For the text-containing cell, return its midpoint in (X, Y) coordinate format. 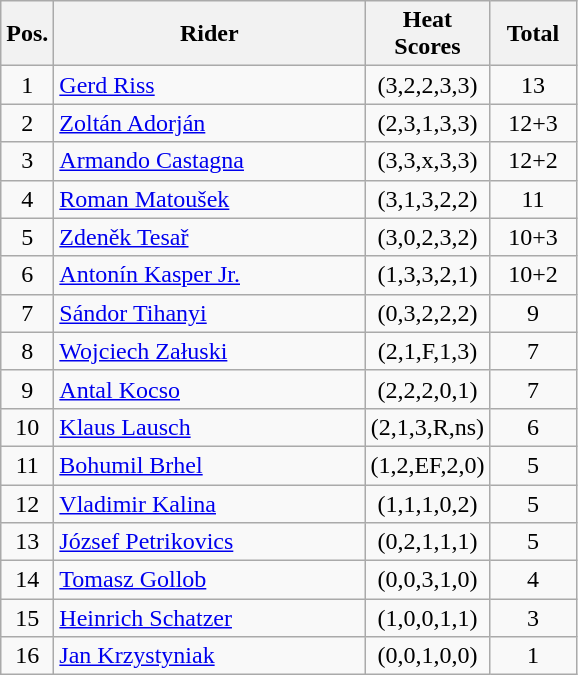
Rider (210, 34)
(0,0,1,0,0) (428, 656)
10+3 (533, 237)
Klaus Lausch (210, 427)
15 (28, 618)
10 (28, 427)
Antal Kocso (210, 389)
(1,3,3,2,1) (428, 275)
Gerd Riss (210, 85)
(3,1,3,2,2) (428, 199)
Total (533, 34)
Roman Matoušek (210, 199)
(3,3,x,3,3) (428, 161)
(2,3,1,3,3) (428, 123)
Jan Krzystyniak (210, 656)
16 (28, 656)
(2,1,F,1,3) (428, 351)
József Petrikovics (210, 542)
Wojciech Załuski (210, 351)
Heinrich Schatzer (210, 618)
Vladimir Kalina (210, 503)
(3,2,2,3,3) (428, 85)
(3,0,2,3,2) (428, 237)
Tomasz Gollob (210, 580)
(2,2,2,0,1) (428, 389)
14 (28, 580)
Antonín Kasper Jr. (210, 275)
(0,0,3,1,0) (428, 580)
(0,3,2,2,2) (428, 313)
(1,2,EF,2,0) (428, 465)
(1,1,1,0,2) (428, 503)
2 (28, 123)
Zoltán Adorján (210, 123)
Sándor Tihanyi (210, 313)
10+2 (533, 275)
12+3 (533, 123)
(1,0,0,1,1) (428, 618)
(0,2,1,1,1) (428, 542)
Armando Castagna (210, 161)
12+2 (533, 161)
Heat Scores (428, 34)
(2,1,3,R,ns) (428, 427)
Bohumil Brhel (210, 465)
12 (28, 503)
Pos. (28, 34)
Zdeněk Tesař (210, 237)
8 (28, 351)
